Determine the (x, y) coordinate at the center of the cell enclosing the given text.  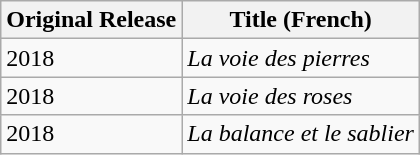
Title (French) (301, 20)
La balance et le sablier (301, 134)
Original Release (92, 20)
La voie des pierres (301, 58)
La voie des roses (301, 96)
